Scan for the cell matching the given text and deliver its [x, y] coordinate at center. 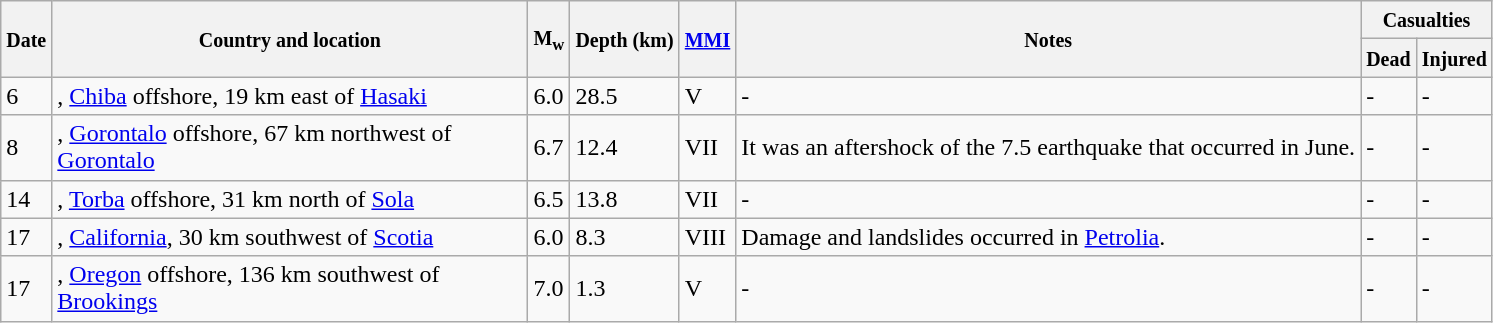
Country and location [290, 39]
, Chiba offshore, 19 km east of Hasaki [290, 96]
, Oregon offshore, 136 km southwest of Brookings [290, 288]
, California, 30 km southwest of Scotia [290, 237]
, Torba offshore, 31 km north of Sola [290, 199]
Damage and landslides occurred in Petrolia. [1048, 237]
8 [26, 148]
Mw [549, 39]
It was an aftershock of the 7.5 earthquake that occurred in June. [1048, 148]
1.3 [624, 288]
Casualties [1427, 20]
28.5 [624, 96]
6.7 [549, 148]
MMI [708, 39]
6.5 [549, 199]
Injured [1454, 58]
Dead [1389, 58]
Date [26, 39]
6 [26, 96]
14 [26, 199]
VIII [708, 237]
12.4 [624, 148]
8.3 [624, 237]
, Gorontalo offshore, 67 km northwest of Gorontalo [290, 148]
Notes [1048, 39]
7.0 [549, 288]
13.8 [624, 199]
Depth (km) [624, 39]
